Extract the [X, Y] coordinate from the center of the cell holding the provided text.  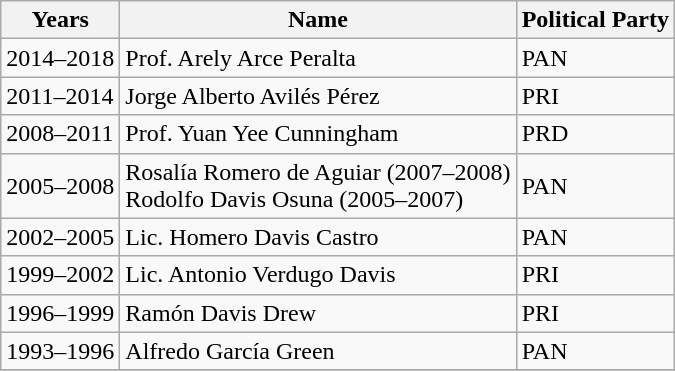
Lic. Antonio Verdugo Davis [318, 275]
Ramón Davis Drew [318, 313]
2014–2018 [60, 58]
Lic. Homero Davis Castro [318, 237]
PRD [595, 134]
Prof. Arely Arce Peralta [318, 58]
2011–2014 [60, 96]
2005–2008 [60, 186]
1996–1999 [60, 313]
Jorge Alberto Avilés Pérez [318, 96]
1993–1996 [60, 351]
Years [60, 20]
1999–2002 [60, 275]
Name [318, 20]
2008–2011 [60, 134]
Political Party [595, 20]
Rosalía Romero de Aguiar (2007–2008)Rodolfo Davis Osuna (2005–2007) [318, 186]
Prof. Yuan Yee Cunningham [318, 134]
2002–2005 [60, 237]
Alfredo García Green [318, 351]
